Return the [X, Y] coordinate for the center point of the cell that contains the specified text.  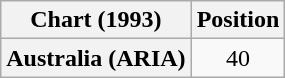
Position [238, 20]
40 [238, 58]
Australia (ARIA) [96, 58]
Chart (1993) [96, 20]
